Scan for the cell matching the given text and deliver its (x, y) coordinate at center. 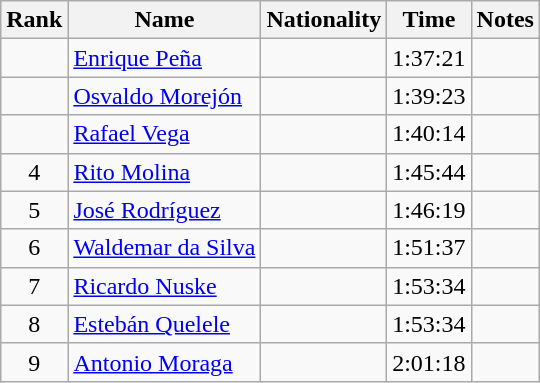
1:37:21 (429, 58)
8 (34, 324)
Estebán Quelele (164, 324)
Osvaldo Morejón (164, 96)
7 (34, 286)
Ricardo Nuske (164, 286)
1:39:23 (429, 96)
Nationality (324, 20)
Waldemar da Silva (164, 248)
1:46:19 (429, 210)
Time (429, 20)
6 (34, 248)
1:45:44 (429, 172)
1:40:14 (429, 134)
Name (164, 20)
Rank (34, 20)
Rafael Vega (164, 134)
Rito Molina (164, 172)
Antonio Moraga (164, 362)
4 (34, 172)
Enrique Peña (164, 58)
9 (34, 362)
1:51:37 (429, 248)
5 (34, 210)
Notes (505, 20)
2:01:18 (429, 362)
José Rodríguez (164, 210)
